Locate the cell with the specified text and output its (X, Y) center coordinate. 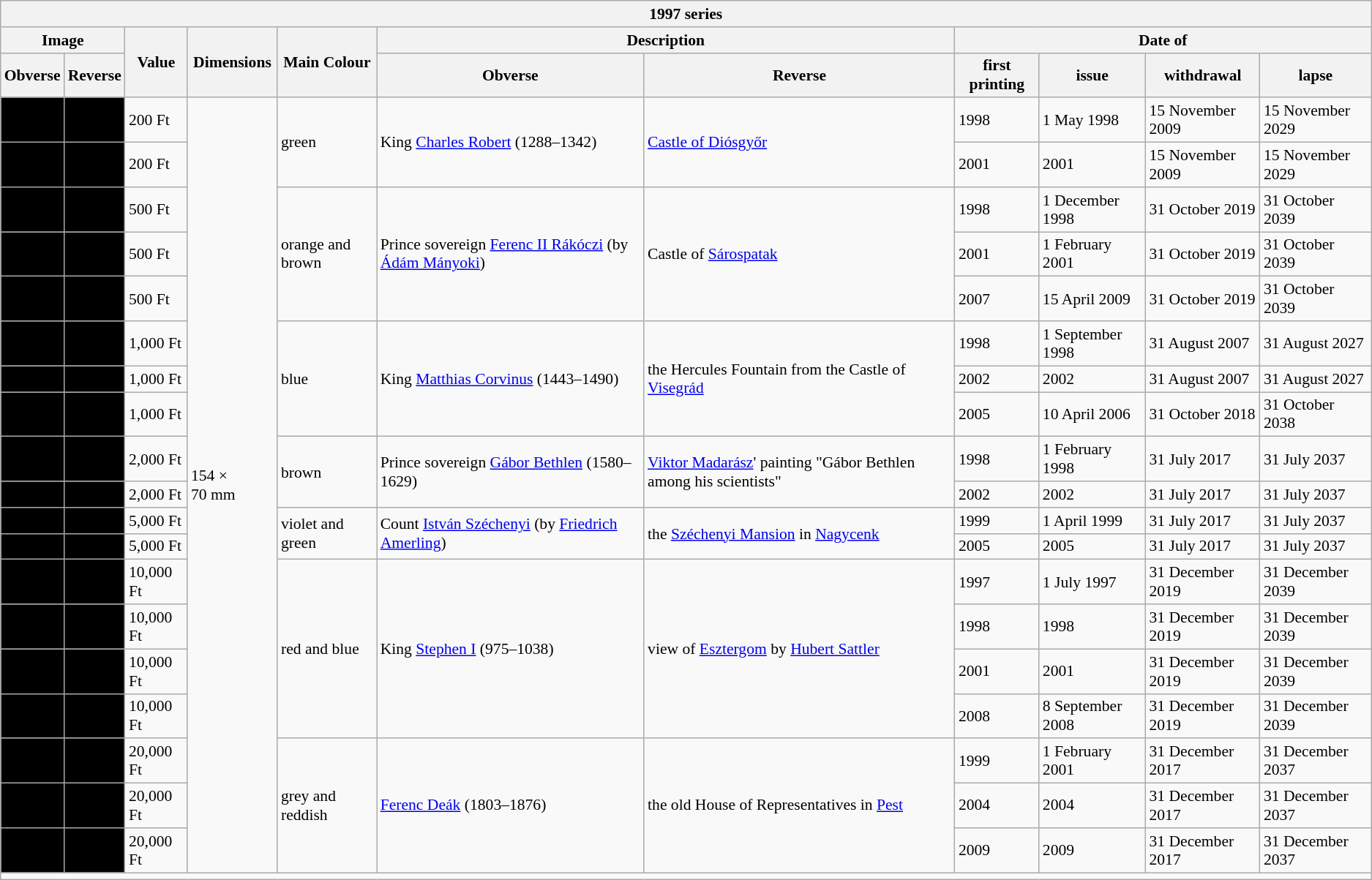
Value (157, 63)
1 July 1997 (1092, 582)
Image (63, 40)
1 May 1998 (1092, 120)
view of Esztergom by Hubert Sattler (799, 649)
Count István Széchenyi (by Friedrich Amerling) (511, 534)
orange and brown (327, 255)
King Charles Robert (1288–1342) (511, 143)
1 April 1999 (1092, 521)
King Stephen I (975–1038) (511, 649)
the Hercules Fountain from the Castle of Visegrád (799, 379)
brown (327, 473)
Viktor Madarász' painting "Gábor Bethlen among his scientists" (799, 473)
blue (327, 379)
Date of (1163, 40)
1 December 1998 (1092, 209)
1997 (997, 582)
Castle of Diósgyőr (799, 143)
Ferenc Deák (1803–1876) (511, 806)
2008 (997, 715)
green (327, 143)
Main Colour (327, 63)
lapse (1316, 75)
15 April 2009 (1092, 298)
issue (1092, 75)
violet and green (327, 534)
2007 (997, 298)
1997 series (686, 14)
10 April 2006 (1092, 414)
Dimensions (233, 63)
the Széchenyi Mansion in Nagycenk (799, 534)
31 October 2018 (1202, 414)
withdrawal (1202, 75)
Description (666, 40)
red and blue (327, 649)
grey and reddish (327, 806)
31 October 2038 (1316, 414)
first printing (997, 75)
King Matthias Corvinus (1443–1490) (511, 379)
1 February 1998 (1092, 459)
154 × 70 mm (233, 486)
Prince sovereign Ferenc II Rákóczi (by Ádám Mányoki) (511, 255)
Prince sovereign Gábor Bethlen (1580–1629) (511, 473)
the old House of Representatives in Pest (799, 806)
8 September 2008 (1092, 715)
1 September 1998 (1092, 344)
Castle of Sárospatak (799, 255)
